Locate the cell with the specified text and output its [x, y] center coordinate. 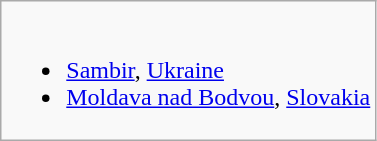
Sambir, Ukraine Moldava nad Bodvou, Slovakia [188, 71]
